Search for the cell housing the specified text and yield its [x, y] center coordinate. 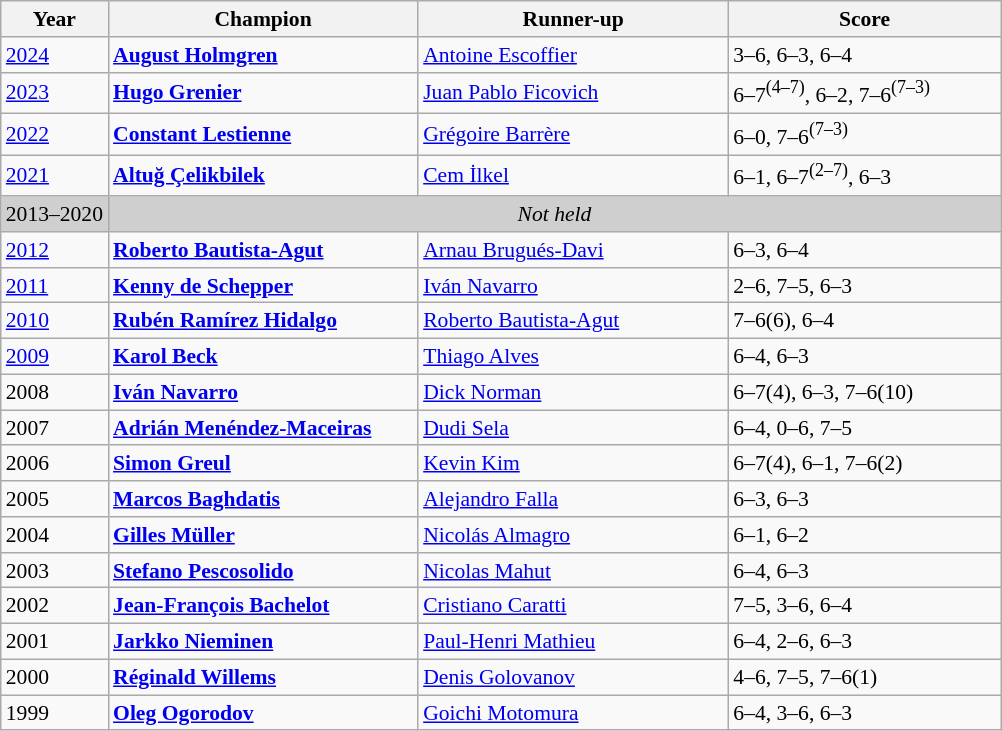
6–3, 6–3 [864, 499]
Simon Greul [263, 464]
1999 [54, 713]
Grégoire Barrère [573, 134]
August Holmgren [263, 55]
2002 [54, 606]
2022 [54, 134]
Nicolás Almagro [573, 535]
Champion [263, 19]
2024 [54, 55]
Juan Pablo Ficovich [573, 92]
Constant Lestienne [263, 134]
2010 [54, 321]
2023 [54, 92]
2007 [54, 428]
Jarkko Nieminen [263, 642]
2003 [54, 571]
Hugo Grenier [263, 92]
Denis Golovanov [573, 677]
7–6(6), 6–4 [864, 321]
6–4, 3–6, 6–3 [864, 713]
3–6, 6–3, 6–4 [864, 55]
Cem İlkel [573, 176]
2006 [54, 464]
Réginald Willems [263, 677]
6–7(4), 6–1, 7–6(2) [864, 464]
2000 [54, 677]
6–4, 2–6, 6–3 [864, 642]
6–7(4), 6–3, 7–6(10) [864, 392]
Altuğ Çelikbilek [263, 176]
4–6, 7–5, 7–6(1) [864, 677]
Dudi Sela [573, 428]
Kenny de Schepper [263, 286]
Gilles Müller [263, 535]
Marcos Baghdatis [263, 499]
Kevin Kim [573, 464]
6–7(4–7), 6–2, 7–6(7–3) [864, 92]
2004 [54, 535]
Cristiano Caratti [573, 606]
6–0, 7–6(7–3) [864, 134]
6–4, 0–6, 7–5 [864, 428]
Alejandro Falla [573, 499]
Nicolas Mahut [573, 571]
6–1, 6–2 [864, 535]
6–1, 6–7(2–7), 6–3 [864, 176]
Adrián Menéndez-Maceiras [263, 428]
Rubén Ramírez Hidalgo [263, 321]
Dick Norman [573, 392]
Thiago Alves [573, 357]
2–6, 7–5, 6–3 [864, 286]
2013–2020 [54, 214]
2001 [54, 642]
Not held [554, 214]
7–5, 3–6, 6–4 [864, 606]
Runner-up [573, 19]
2012 [54, 250]
Score [864, 19]
Arnau Brugués-Davi [573, 250]
Goichi Motomura [573, 713]
Antoine Escoffier [573, 55]
2021 [54, 176]
2009 [54, 357]
2011 [54, 286]
6–3, 6–4 [864, 250]
2008 [54, 392]
Paul-Henri Mathieu [573, 642]
Stefano Pescosolido [263, 571]
2005 [54, 499]
Oleg Ogorodov [263, 713]
Karol Beck [263, 357]
Year [54, 19]
Jean-François Bachelot [263, 606]
